Detect which cell encompasses the target text, then output its (x, y) center coordinate. 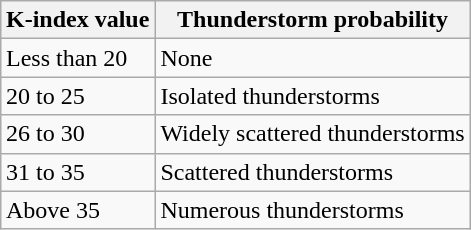
Numerous thunderstorms (312, 210)
31 to 35 (77, 172)
Scattered thunderstorms (312, 172)
Widely scattered thunderstorms (312, 134)
Above 35 (77, 210)
20 to 25 (77, 96)
None (312, 58)
Less than 20 (77, 58)
26 to 30 (77, 134)
Thunderstorm probability (312, 20)
Isolated thunderstorms (312, 96)
K-index value (77, 20)
